Detect which cell encompasses the target text, then output its (x, y) center coordinate. 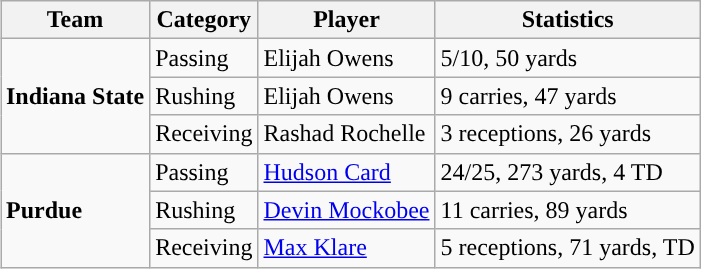
Purdue (74, 210)
9 carries, 47 yards (568, 96)
24/25, 273 yards, 4 TD (568, 172)
5/10, 50 yards (568, 58)
Player (346, 20)
Rashad Rochelle (346, 134)
Devin Mockobee (346, 210)
11 carries, 89 yards (568, 210)
3 receptions, 26 yards (568, 134)
Team (74, 20)
Max Klare (346, 248)
Statistics (568, 20)
5 receptions, 71 yards, TD (568, 248)
Hudson Card (346, 172)
Category (204, 20)
Indiana State (74, 96)
